Scan for the cell matching the given text and deliver its [X, Y] coordinate at center. 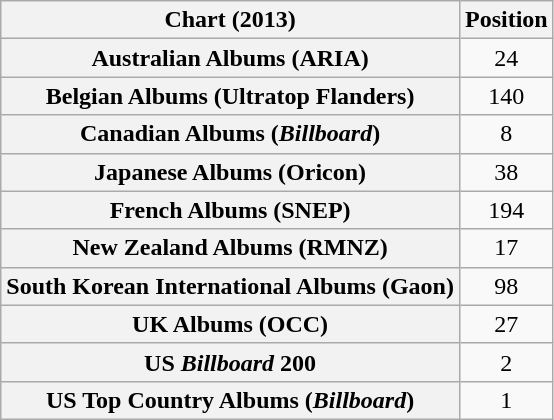
Japanese Albums (Oricon) [230, 172]
17 [506, 248]
Canadian Albums (Billboard) [230, 134]
South Korean International Albums (Gaon) [230, 286]
98 [506, 286]
Position [506, 20]
Belgian Albums (Ultratop Flanders) [230, 96]
8 [506, 134]
US Billboard 200 [230, 362]
27 [506, 324]
194 [506, 210]
Australian Albums (ARIA) [230, 58]
38 [506, 172]
New Zealand Albums (RMNZ) [230, 248]
2 [506, 362]
Chart (2013) [230, 20]
140 [506, 96]
French Albums (SNEP) [230, 210]
1 [506, 400]
24 [506, 58]
UK Albums (OCC) [230, 324]
US Top Country Albums (Billboard) [230, 400]
